Capture the cell that displays the provided text and extract its [X, Y] central coordinate. 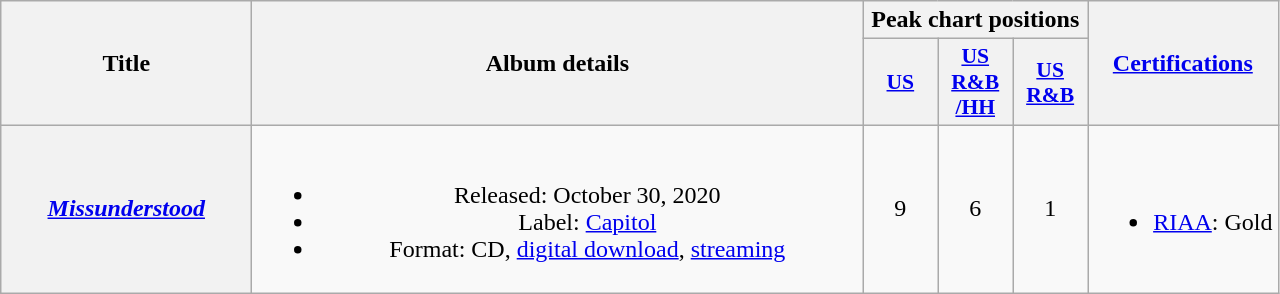
6 [976, 208]
USR&B/HH [976, 82]
9 [900, 208]
US R&B [1050, 82]
Certifications [1183, 64]
Released: October 30, 2020Label: CapitolFormat: CD, digital download, streaming [558, 208]
Title [126, 64]
RIAA: Gold [1183, 208]
Peak chart positions [976, 20]
Missunderstood [126, 208]
Album details [558, 64]
US [900, 82]
1 [1050, 208]
